Detect which cell encompasses the target text, then output its (X, Y) center coordinate. 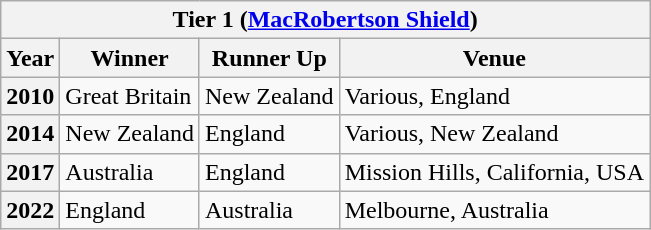
2014 (30, 134)
Year (30, 58)
2017 (30, 172)
Mission Hills, California, USA (494, 172)
Venue (494, 58)
Great Britain (130, 96)
2010 (30, 96)
Melbourne, Australia (494, 210)
Winner (130, 58)
Various, New Zealand (494, 134)
2022 (30, 210)
Various, England (494, 96)
Tier 1 (MacRobertson Shield) (326, 20)
Runner Up (269, 58)
